Pinpoint the cell where the given text exists, returning its [X, Y] midpoint coordinate. 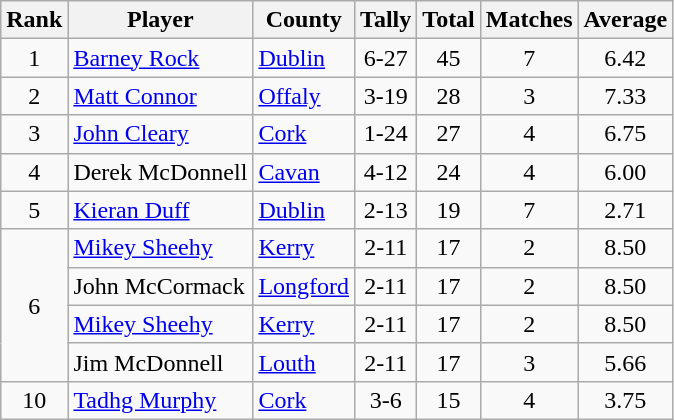
Matches [529, 20]
Jim McDonnell [160, 362]
1 [34, 58]
5 [34, 210]
Longford [304, 286]
Barney Rock [160, 58]
Matt Connor [160, 96]
10 [34, 400]
Kieran Duff [160, 210]
John Cleary [160, 134]
19 [449, 210]
Total [449, 20]
Offaly [304, 96]
6.00 [626, 172]
John McCormack [160, 286]
Cavan [304, 172]
24 [449, 172]
Derek McDonnell [160, 172]
4-12 [386, 172]
1-24 [386, 134]
Rank [34, 20]
45 [449, 58]
6.42 [626, 58]
Louth [304, 362]
2-13 [386, 210]
Tally [386, 20]
Average [626, 20]
15 [449, 400]
7.33 [626, 96]
6.75 [626, 134]
6-27 [386, 58]
3-19 [386, 96]
5.66 [626, 362]
Tadhg Murphy [160, 400]
County [304, 20]
27 [449, 134]
28 [449, 96]
6 [34, 305]
3.75 [626, 400]
Player [160, 20]
2.71 [626, 210]
3-6 [386, 400]
